Extract the (X, Y) coordinate from the center of the cell holding the provided text.  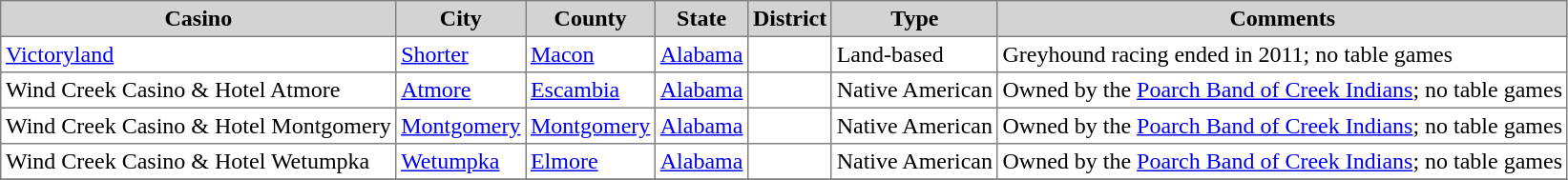
County (591, 19)
Macon (591, 54)
Elmore (591, 162)
Casino (199, 19)
Atmore (461, 90)
Greyhound racing ended in 2011; no table games (1283, 54)
State (702, 19)
Land-based (914, 54)
Wetumpka (461, 162)
District (790, 19)
Wind Creek Casino & Hotel Wetumpka (199, 162)
Wind Creek Casino & Hotel Montgomery (199, 126)
Victoryland (199, 54)
City (461, 19)
Shorter (461, 54)
Type (914, 19)
Escambia (591, 90)
Wind Creek Casino & Hotel Atmore (199, 90)
Comments (1283, 19)
